Determine the [X, Y] coordinate at the center of the cell enclosing the given text.  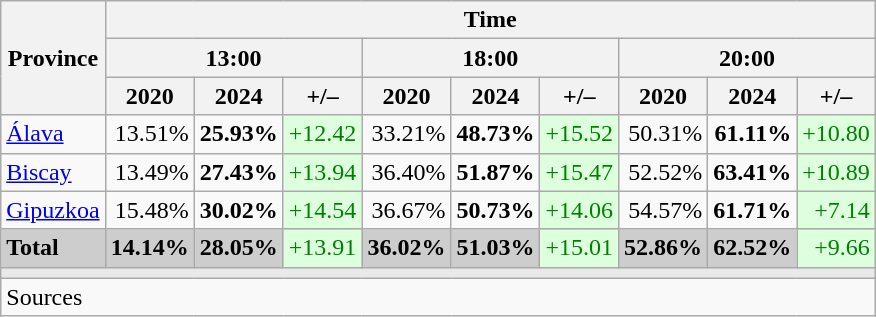
36.67% [406, 210]
50.31% [664, 134]
13:00 [234, 58]
18:00 [490, 58]
+12.42 [322, 134]
+14.06 [580, 210]
+13.91 [322, 248]
25.93% [238, 134]
50.73% [496, 210]
14.14% [150, 248]
30.02% [238, 210]
+10.89 [836, 172]
20:00 [748, 58]
13.51% [150, 134]
62.52% [752, 248]
+14.54 [322, 210]
51.87% [496, 172]
Time [490, 20]
Álava [53, 134]
54.57% [664, 210]
15.48% [150, 210]
+10.80 [836, 134]
63.41% [752, 172]
+15.01 [580, 248]
36.40% [406, 172]
+13.94 [322, 172]
52.52% [664, 172]
Total [53, 248]
28.05% [238, 248]
51.03% [496, 248]
48.73% [496, 134]
Biscay [53, 172]
Province [53, 58]
Gipuzkoa [53, 210]
+15.47 [580, 172]
33.21% [406, 134]
+9.66 [836, 248]
61.71% [752, 210]
13.49% [150, 172]
61.11% [752, 134]
Sources [438, 297]
36.02% [406, 248]
27.43% [238, 172]
+15.52 [580, 134]
+7.14 [836, 210]
52.86% [664, 248]
